Return (X, Y) of the center of cell containing provided text 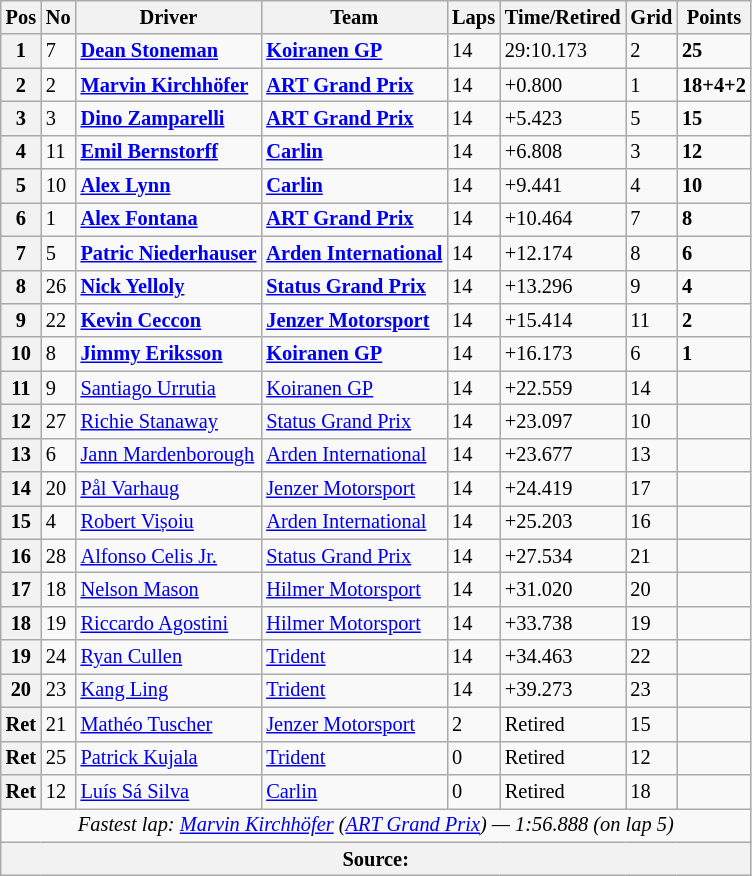
27 (58, 421)
Points (714, 17)
+13.296 (563, 287)
+33.738 (563, 623)
Pål Varhaug (169, 489)
Source: (376, 859)
24 (58, 657)
+23.677 (563, 455)
Ryan Cullen (169, 657)
28 (58, 556)
Dino Zamparelli (169, 118)
+12.174 (563, 253)
+10.464 (563, 219)
+9.441 (563, 186)
+16.173 (563, 354)
+39.273 (563, 690)
Santiago Urrutia (169, 388)
26 (58, 287)
+25.203 (563, 522)
Alex Fontana (169, 219)
+0.800 (563, 85)
Luís Sá Silva (169, 791)
+27.534 (563, 556)
Grid (652, 17)
Fastest lap: Marvin Kirchhöfer (ART Grand Prix) — 1:56.888 (on lap 5) (376, 825)
Alfonso Celis Jr. (169, 556)
Dean Stoneman (169, 51)
Nick Yelloly (169, 287)
Team (354, 17)
Alex Lynn (169, 186)
Emil Bernstorff (169, 152)
+24.419 (563, 489)
Richie Stanaway (169, 421)
+6.808 (563, 152)
Driver (169, 17)
Patrick Kujala (169, 758)
Time/Retired (563, 17)
Mathéo Tuscher (169, 724)
No (58, 17)
+15.414 (563, 320)
+31.020 (563, 589)
18+4+2 (714, 85)
Kang Ling (169, 690)
Riccardo Agostini (169, 623)
+22.559 (563, 388)
Nelson Mason (169, 589)
Marvin Kirchhöfer (169, 85)
Laps (474, 17)
Jann Mardenborough (169, 455)
Patric Niederhauser (169, 253)
+5.423 (563, 118)
Kevin Ceccon (169, 320)
Jimmy Eriksson (169, 354)
+34.463 (563, 657)
29:10.173 (563, 51)
Robert Vișoiu (169, 522)
Pos (21, 17)
+23.097 (563, 421)
